Capture the cell that displays the provided text and extract its [X, Y] central coordinate. 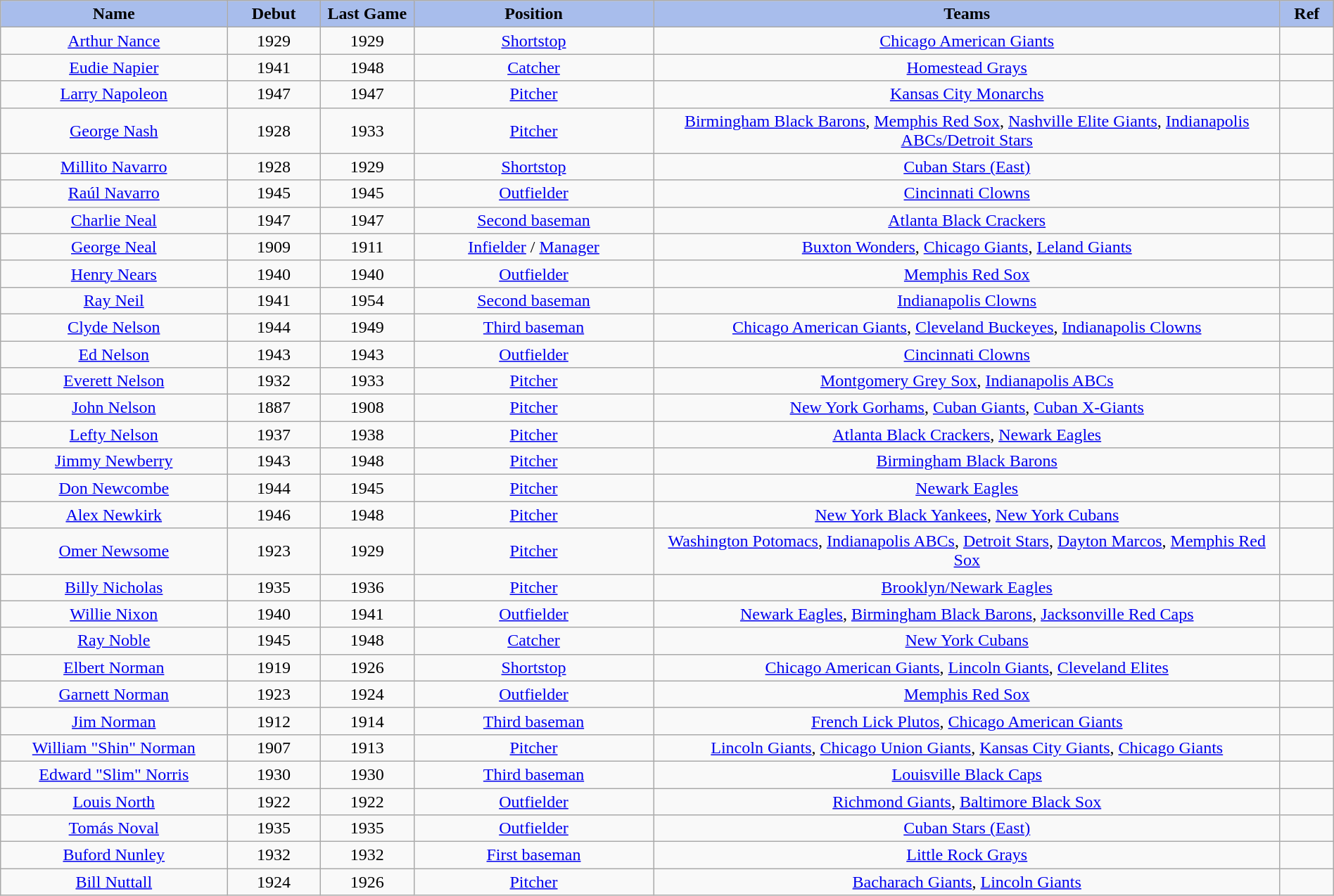
New York Cubans [967, 641]
Elbert Norman [114, 667]
John Nelson [114, 408]
Bill Nuttall [114, 882]
French Lick Plutos, Chicago American Giants [967, 721]
Louis North [114, 801]
Buxton Wonders, Chicago Giants, Leland Giants [967, 247]
Newark Eagles [967, 488]
Buford Nunley [114, 855]
Homestead Grays [967, 68]
Chicago American Giants [967, 41]
1937 [274, 435]
Bacharach Giants, Lincoln Giants [967, 882]
George Nash [114, 131]
1949 [367, 327]
Charlie Neal [114, 220]
1911 [367, 247]
Henry Nears [114, 274]
1912 [274, 721]
New York Black Yankees, New York Cubans [967, 515]
Last Game [367, 14]
Ray Neil [114, 300]
Little Rock Grays [967, 855]
Alex Newkirk [114, 515]
Clyde Nelson [114, 327]
1907 [274, 748]
Lincoln Giants, Chicago Union Giants, Kansas City Giants, Chicago Giants [967, 748]
Larry Napoleon [114, 94]
New York Gorhams, Cuban Giants, Cuban X-Giants [967, 408]
1913 [367, 748]
1938 [367, 435]
Eudie Napier [114, 68]
Montgomery Grey Sox, Indianapolis ABCs [967, 381]
Millito Navarro [114, 167]
Kansas City Monarchs [967, 94]
First baseman [533, 855]
1914 [367, 721]
Indianapolis Clowns [967, 300]
Richmond Giants, Baltimore Black Sox [967, 801]
Atlanta Black Crackers, Newark Eagles [967, 435]
Chicago American Giants, Cleveland Buckeyes, Indianapolis Clowns [967, 327]
Arthur Nance [114, 41]
Omer Newsome [114, 551]
Atlanta Black Crackers [967, 220]
Billy Nicholas [114, 587]
1946 [274, 515]
Don Newcombe [114, 488]
Infielder / Manager [533, 247]
William "Shin" Norman [114, 748]
Position [533, 14]
Willie Nixon [114, 614]
Teams [967, 14]
Birmingham Black Barons [967, 461]
Lefty Nelson [114, 435]
Ray Noble [114, 641]
Chicago American Giants, Lincoln Giants, Cleveland Elites [967, 667]
Garnett Norman [114, 694]
Tomás Noval [114, 828]
1908 [367, 408]
1919 [274, 667]
Everett Nelson [114, 381]
Jim Norman [114, 721]
Brooklyn/Newark Eagles [967, 587]
Washington Potomacs, Indianapolis ABCs, Detroit Stars, Dayton Marcos, Memphis Red Sox [967, 551]
Debut [274, 14]
Raúl Navarro [114, 193]
Louisville Black Caps [967, 774]
Name [114, 14]
Birmingham Black Barons, Memphis Red Sox, Nashville Elite Giants, Indianapolis ABCs/Detroit Stars [967, 131]
1936 [367, 587]
1887 [274, 408]
Ref [1307, 14]
Ed Nelson [114, 354]
Edward "Slim" Norris [114, 774]
Newark Eagles, Birmingham Black Barons, Jacksonville Red Caps [967, 614]
George Neal [114, 247]
1909 [274, 247]
Jimmy Newberry [114, 461]
1954 [367, 300]
